Identify which cell holds the provided text, then report its (x, y) central coordinate. 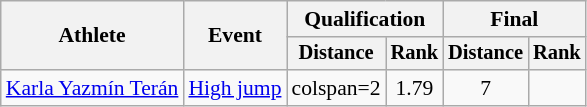
Karla Yazmín Terán (92, 88)
Qualification (364, 19)
7 (486, 88)
colspan=2 (336, 88)
Final (514, 19)
1.79 (415, 88)
Athlete (92, 36)
Event (234, 36)
High jump (234, 88)
